Detect which cell encompasses the target text, then output its [X, Y] center coordinate. 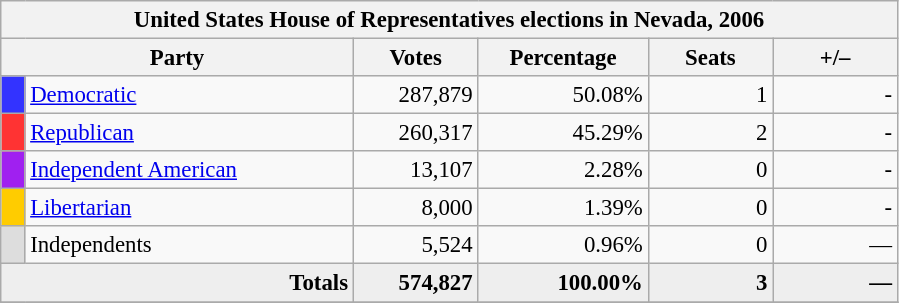
Votes [416, 58]
5,524 [416, 245]
3 [710, 283]
Democratic [189, 95]
8,000 [416, 208]
Totals [178, 283]
100.00% [563, 283]
+/– [836, 58]
50.08% [563, 95]
574,827 [416, 283]
13,107 [416, 170]
Independents [189, 245]
2.28% [563, 170]
1 [710, 95]
1.39% [563, 208]
Libertarian [189, 208]
Seats [710, 58]
2 [710, 133]
0.96% [563, 245]
Republican [189, 133]
287,879 [416, 95]
Party [178, 58]
260,317 [416, 133]
Independent American [189, 170]
Percentage [563, 58]
United States House of Representatives elections in Nevada, 2006 [450, 20]
45.29% [563, 133]
